Locate the cell with the specified text and output its [X, Y] center coordinate. 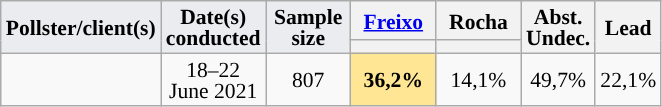
49,7% [558, 79]
807 [308, 79]
18–22 June 2021 [214, 79]
Pollster/client(s) [81, 27]
22,1% [628, 79]
36,2% [394, 79]
Freixo [394, 20]
14,1% [478, 79]
Samplesize [308, 27]
Lead [628, 27]
Date(s)conducted [214, 27]
Abst.Undec. [558, 27]
Rocha [478, 20]
